Search for the cell housing the specified text and yield its (x, y) center coordinate. 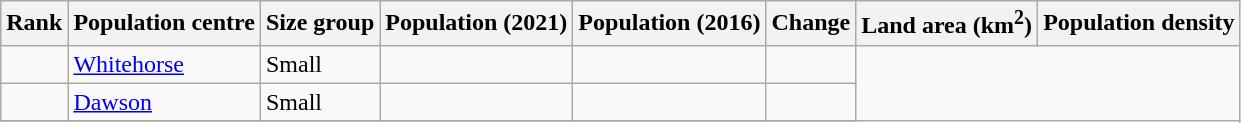
Change (811, 24)
Population (2021) (476, 24)
Population centre (164, 24)
Population density (1139, 24)
Size group (320, 24)
Land area (km2) (947, 24)
Whitehorse (164, 64)
Dawson (164, 102)
Population (2016) (670, 24)
Rank (34, 24)
